Output the (x, y) coordinate of the center of the cell containing the given text.  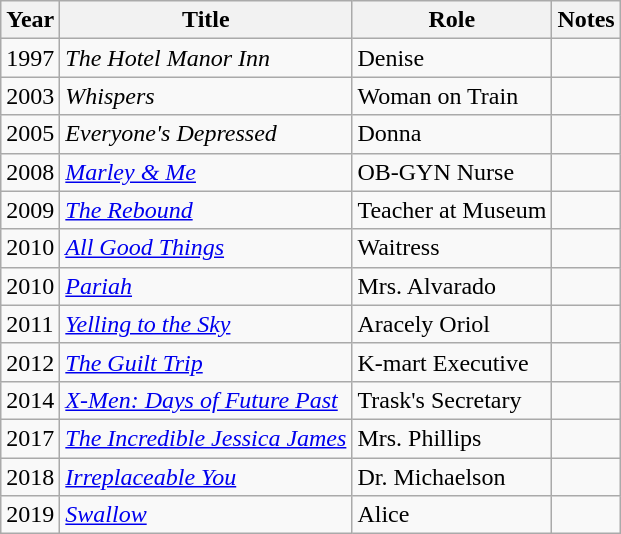
Alice (452, 515)
Irreplaceable You (206, 477)
Pariah (206, 286)
2012 (30, 362)
1997 (30, 58)
Title (206, 20)
Marley & Me (206, 172)
Trask's Secretary (452, 400)
2014 (30, 400)
2018 (30, 477)
Notes (586, 20)
OB-GYN Nurse (452, 172)
Waitress (452, 248)
Woman on Train (452, 96)
2009 (30, 210)
Year (30, 20)
The Hotel Manor Inn (206, 58)
Swallow (206, 515)
Denise (452, 58)
Donna (452, 134)
Everyone's Depressed (206, 134)
2011 (30, 324)
2019 (30, 515)
Dr. Michaelson (452, 477)
Whispers (206, 96)
Teacher at Museum (452, 210)
2005 (30, 134)
2008 (30, 172)
2003 (30, 96)
Aracely Oriol (452, 324)
Role (452, 20)
2017 (30, 438)
The Guilt Trip (206, 362)
Mrs. Phillips (452, 438)
Mrs. Alvarado (452, 286)
Yelling to the Sky (206, 324)
All Good Things (206, 248)
K-mart Executive (452, 362)
X-Men: Days of Future Past (206, 400)
The Rebound (206, 210)
The Incredible Jessica James (206, 438)
